Scan for the cell matching the given text and deliver its [X, Y] coordinate at center. 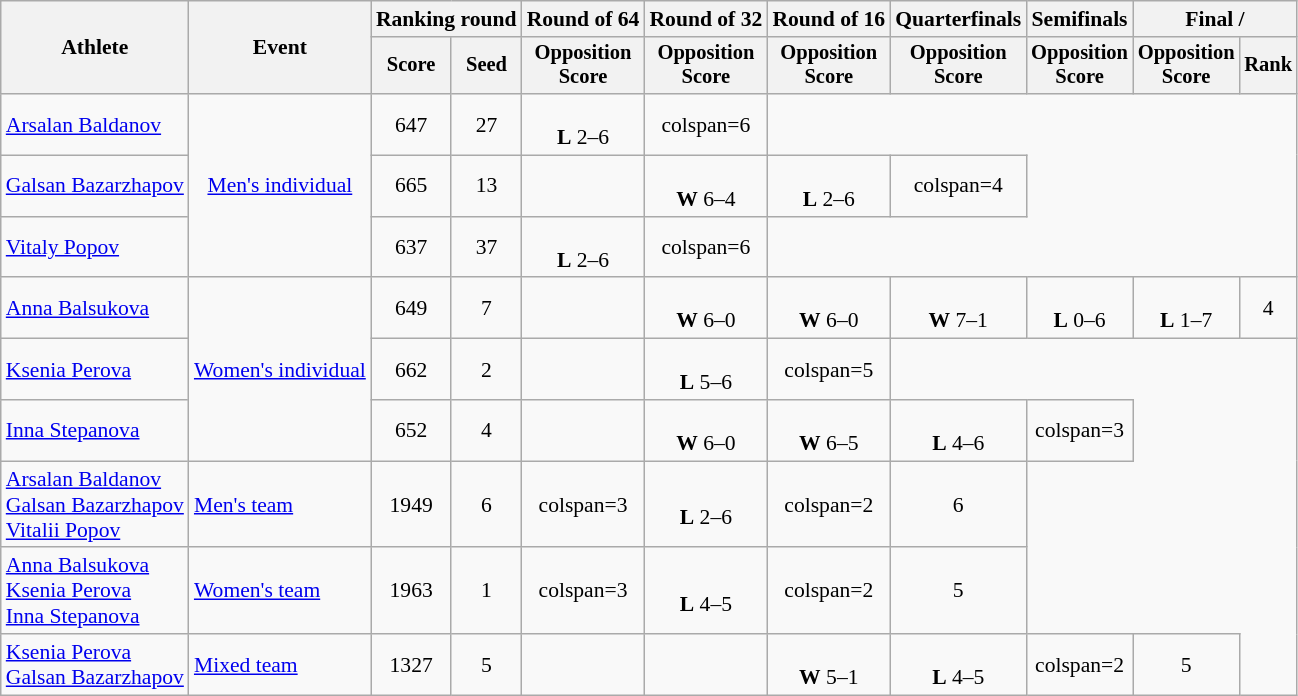
Ksenia PerovaGalsan Bazarzhapov [95, 664]
Inna Stepanova [95, 430]
L 0–6 [1080, 308]
647 [412, 124]
W 6–5 [828, 430]
Galsan Bazarzhapov [95, 186]
Round of 16 [828, 19]
Athlete [95, 48]
W 7–1 [958, 308]
Round of 32 [706, 19]
37 [486, 248]
W 6–4 [706, 186]
Semifinals [1080, 19]
1949 [412, 504]
662 [412, 370]
L 5–6 [706, 370]
Score [412, 66]
Ksenia Perova [95, 370]
Anna Balsukova [95, 308]
13 [486, 186]
1 [486, 592]
L 4–6 [958, 430]
colspan=5 [828, 370]
1327 [412, 664]
Vitaly Popov [95, 248]
Women's team [280, 592]
665 [412, 186]
Women's individual [280, 370]
Final / [1215, 19]
Rank [1268, 66]
2 [486, 370]
Men's individual [280, 186]
652 [412, 430]
Men's team [280, 504]
649 [412, 308]
Anna BalsukovaKsenia PerovaInna Stepanova [95, 592]
637 [412, 248]
Mixed team [280, 664]
Event [280, 48]
L 1–7 [1186, 308]
Round of 64 [584, 19]
Seed [486, 66]
27 [486, 124]
Arsalan Baldanov [95, 124]
Ranking round [446, 19]
W 5–1 [828, 664]
Arsalan BaldanovGalsan BazarzhapovVitalii Popov [95, 504]
Quarterfinals [958, 19]
7 [486, 308]
colspan=4 [958, 186]
1963 [412, 592]
